Return the (X, Y) coordinate for the center point of the cell that contains the specified text.  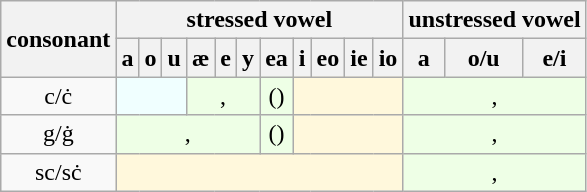
c/ċ (58, 96)
o/u (484, 58)
e/i (555, 58)
ea (277, 58)
sc/sċ (58, 172)
æ (200, 58)
y (248, 58)
ie (359, 58)
g/ġ (58, 134)
eo (328, 58)
consonant (58, 39)
u (174, 58)
unstressed vowel (494, 20)
io (388, 58)
stressed vowel (260, 20)
i (302, 58)
o (150, 58)
e (226, 58)
